Pinpoint the cell where the given text exists, returning its [X, Y] midpoint coordinate. 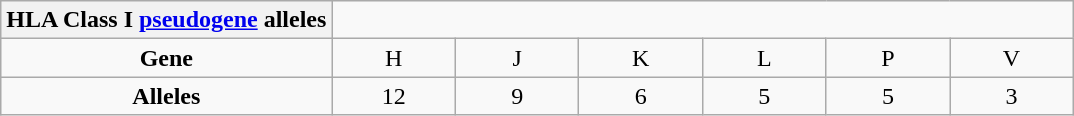
6 [641, 96]
9 [517, 96]
V [1012, 58]
H [394, 58]
HLA Class I pseudogene alleles [166, 20]
L [765, 58]
3 [1012, 96]
12 [394, 96]
Alleles [166, 96]
K [641, 58]
Gene [166, 58]
P [888, 58]
J [517, 58]
